Capture the cell that displays the provided text and extract its (x, y) central coordinate. 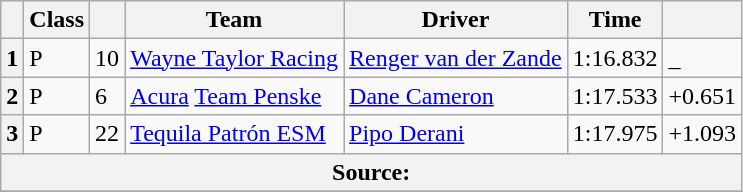
Wayne Taylor Racing (234, 58)
1 (12, 58)
2 (12, 96)
Time (615, 20)
Acura Team Penske (234, 96)
1:17.975 (615, 134)
Dane Cameron (456, 96)
Pipo Derani (456, 134)
Driver (456, 20)
10 (108, 58)
Tequila Patrón ESM (234, 134)
3 (12, 134)
Renger van der Zande (456, 58)
Source: (372, 172)
+1.093 (702, 134)
+0.651 (702, 96)
6 (108, 96)
1:16.832 (615, 58)
1:17.533 (615, 96)
_ (702, 58)
22 (108, 134)
Class (57, 20)
Team (234, 20)
